Find where the given text appears and provide that cell's center as (X, Y) coordinate. 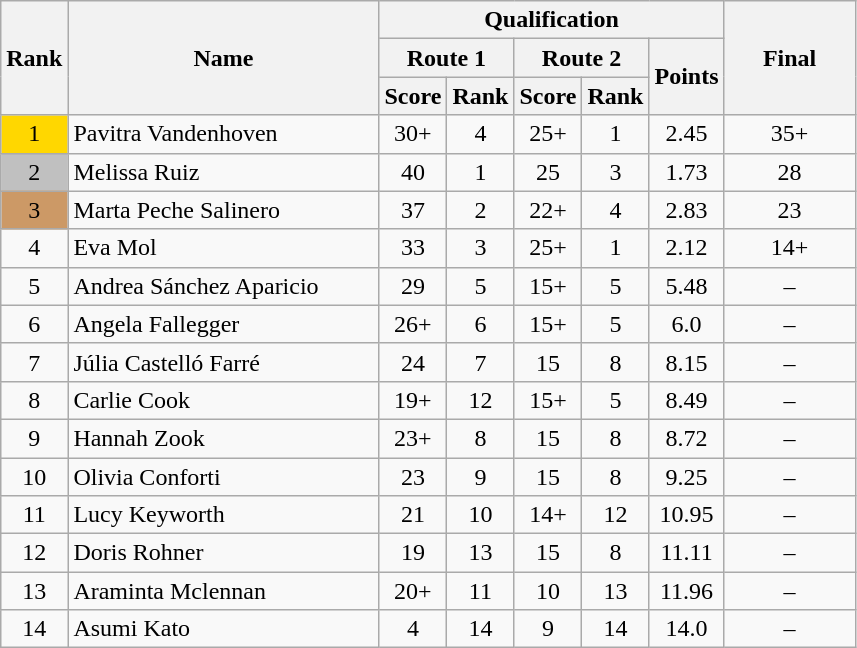
19 (413, 553)
Pavitra Vandenhoven (224, 134)
30+ (413, 134)
23+ (413, 438)
Doris Rohner (224, 553)
Eva Mol (224, 248)
Araminta Mclennan (224, 591)
2.83 (686, 210)
26+ (413, 324)
11.96 (686, 591)
Name (224, 58)
11.11 (686, 553)
22+ (548, 210)
25 (548, 172)
Lucy Keyworth (224, 515)
20+ (413, 591)
Points (686, 77)
14.0 (686, 629)
Olivia Conforti (224, 477)
Andrea Sánchez Aparicio (224, 286)
37 (413, 210)
28 (790, 172)
Final (790, 58)
Júlia Castelló Farré (224, 362)
24 (413, 362)
8.15 (686, 362)
1.73 (686, 172)
Asumi Kato (224, 629)
10.95 (686, 515)
33 (413, 248)
6.0 (686, 324)
Marta Peche Salinero (224, 210)
2.45 (686, 134)
9.25 (686, 477)
8.72 (686, 438)
Angela Fallegger (224, 324)
5.48 (686, 286)
19+ (413, 400)
Hannah Zook (224, 438)
40 (413, 172)
Carlie Cook (224, 400)
21 (413, 515)
Route 1 (446, 58)
Melissa Ruiz (224, 172)
35+ (790, 134)
Route 2 (582, 58)
8.49 (686, 400)
2.12 (686, 248)
29 (413, 286)
Qualification (552, 20)
